Provide the [x, y] coordinate of the cell's center where the given text is located.  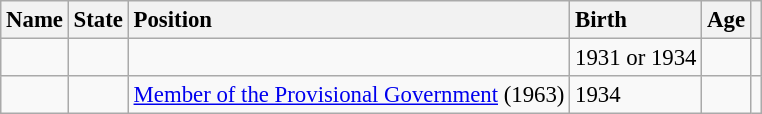
Position [348, 20]
Name [35, 20]
State [98, 20]
1931 or 1934 [636, 58]
Birth [636, 20]
1934 [636, 95]
Member of the Provisional Government (1963) [348, 95]
Age [726, 20]
